Search for the cell housing the specified text and yield its [x, y] center coordinate. 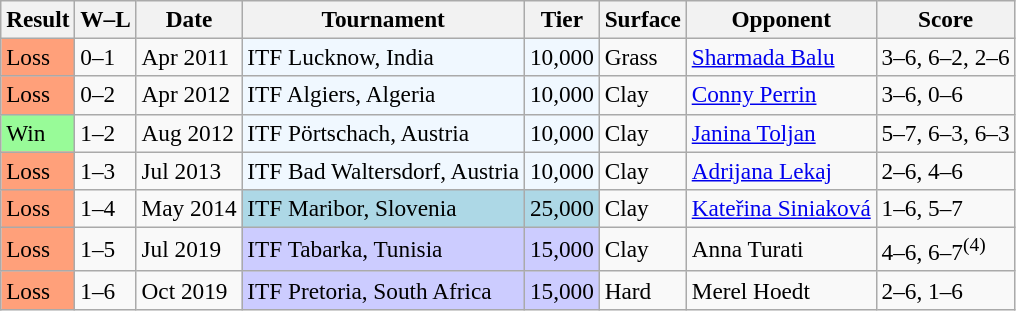
1–5 [106, 249]
1–6 [106, 290]
Oct 2019 [189, 290]
Janina Toljan [781, 133]
Score [946, 19]
Apr 2012 [189, 95]
Tournament [384, 19]
Conny Perrin [781, 95]
0–2 [106, 95]
2–6, 4–6 [946, 170]
ITF Maribor, Slovenia [384, 208]
0–1 [106, 57]
3–6, 0–6 [946, 95]
Kateřina Siniaková [781, 208]
Result [38, 19]
1–6, 5–7 [946, 208]
ITF Lucknow, India [384, 57]
Opponent [781, 19]
W–L [106, 19]
Hard [642, 290]
1–2 [106, 133]
Anna Turati [781, 249]
Adrijana Lekaj [781, 170]
25,000 [562, 208]
Sharmada Balu [781, 57]
2–6, 1–6 [946, 290]
Aug 2012 [189, 133]
Jul 2019 [189, 249]
3–6, 6–2, 2–6 [946, 57]
ITF Tabarka, Tunisia [384, 249]
May 2014 [189, 208]
Apr 2011 [189, 57]
ITF Bad Waltersdorf, Austria [384, 170]
4–6, 6–7(4) [946, 249]
Date [189, 19]
Win [38, 133]
ITF Pörtschach, Austria [384, 133]
1–4 [106, 208]
Surface [642, 19]
Jul 2013 [189, 170]
Grass [642, 57]
ITF Pretoria, South Africa [384, 290]
1–3 [106, 170]
Merel Hoedt [781, 290]
Tier [562, 19]
5–7, 6–3, 6–3 [946, 133]
ITF Algiers, Algeria [384, 95]
